Find where the given text appears and provide that cell's center as [X, Y] coordinate. 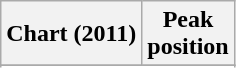
Chart (2011) [72, 34]
Peakposition [188, 34]
